Extract the [x, y] coordinate from the center of the cell holding the provided text.  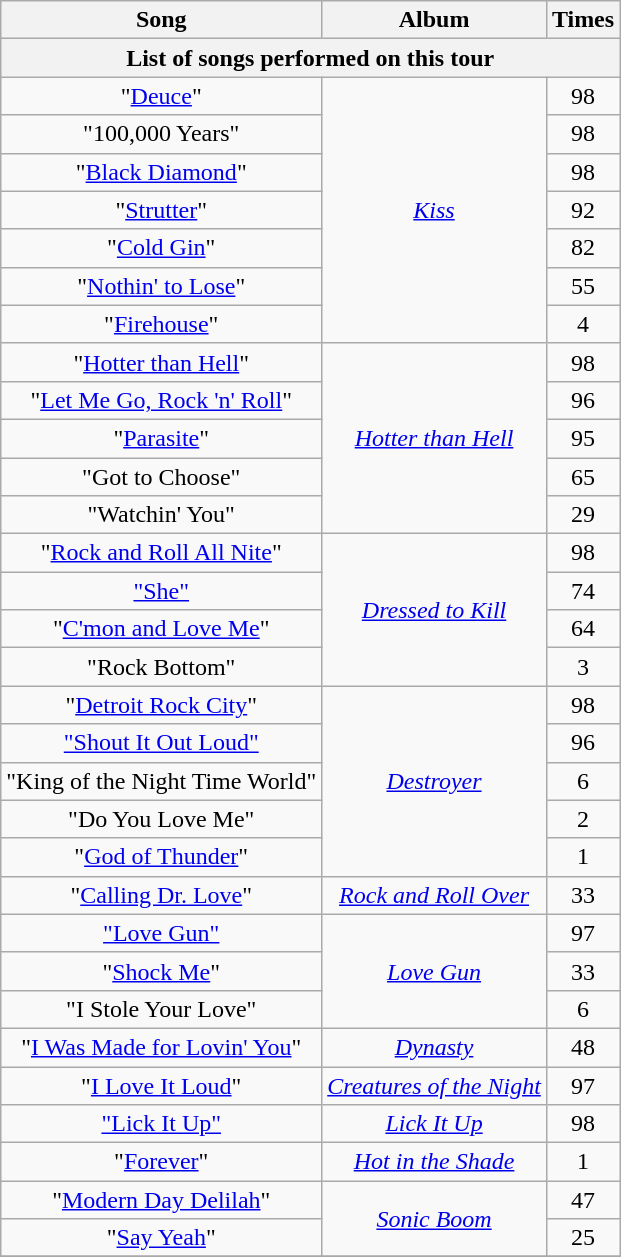
"Say Yeah" [162, 1238]
"Deuce" [162, 96]
"C'mon and Love Me" [162, 629]
"Nothin' to Lose" [162, 286]
Sonic Boom [434, 1219]
55 [582, 286]
"Modern Day Delilah" [162, 1200]
25 [582, 1238]
"Got to Choose" [162, 477]
"Parasite" [162, 438]
"I Was Made for Lovin' You" [162, 1047]
Creatures of the Night [434, 1085]
"I Stole Your Love" [162, 1009]
Kiss [434, 210]
Hotter than Hell [434, 438]
"100,000 Years" [162, 134]
64 [582, 629]
"Love Gun" [162, 933]
Hot in the Shade [434, 1162]
74 [582, 591]
List of songs performed on this tour [310, 58]
"Rock and Roll All Nite" [162, 553]
Lick It Up [434, 1124]
Album [434, 20]
"Calling Dr. Love" [162, 895]
"Firehouse" [162, 324]
"Watchin' You" [162, 515]
92 [582, 210]
29 [582, 515]
"Do You Love Me" [162, 819]
"Hotter than Hell" [162, 362]
"Rock Bottom" [162, 667]
95 [582, 438]
"Lick It Up" [162, 1124]
"Let Me Go, Rock 'n' Roll" [162, 400]
"Shout It Out Loud" [162, 743]
Rock and Roll Over [434, 895]
4 [582, 324]
"I Love It Loud" [162, 1085]
Destroyer [434, 781]
65 [582, 477]
Song [162, 20]
Times [582, 20]
"God of Thunder" [162, 857]
"Black Diamond" [162, 172]
82 [582, 248]
3 [582, 667]
Dressed to Kill [434, 610]
48 [582, 1047]
"Shock Me" [162, 971]
Love Gun [434, 971]
47 [582, 1200]
"She" [162, 591]
"Forever" [162, 1162]
Dynasty [434, 1047]
"Cold Gin" [162, 248]
2 [582, 819]
"Strutter" [162, 210]
"Detroit Rock City" [162, 705]
"King of the Night Time World" [162, 781]
